For the text-containing cell, return its midpoint in (x, y) coordinate format. 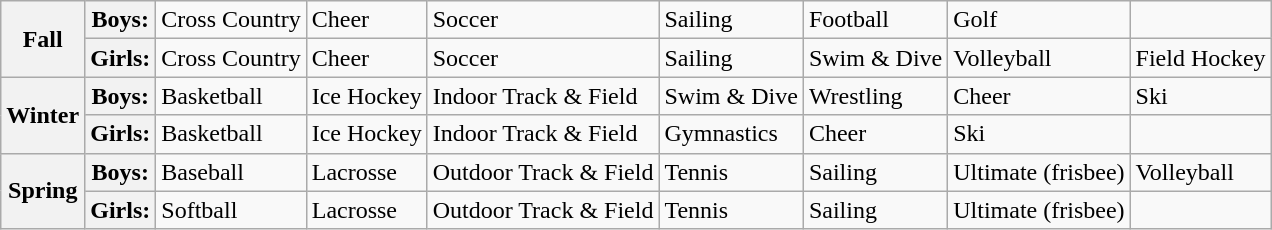
Fall (43, 39)
Football (875, 20)
Field Hockey (1200, 58)
Gymnastics (731, 134)
Wrestling (875, 96)
Softball (231, 210)
Winter (43, 115)
Spring (43, 191)
Baseball (231, 172)
Golf (1039, 20)
